Search for the cell housing the specified text and yield its (X, Y) center coordinate. 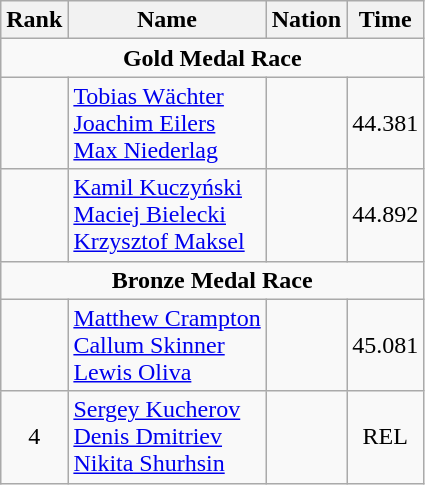
Kamil Kuczyński Maciej BieleckiKrzysztof Maksel (167, 215)
Name (167, 20)
45.081 (386, 345)
REL (386, 437)
44.892 (386, 215)
Time (386, 20)
Nation (306, 20)
4 (34, 437)
Rank (34, 20)
Matthew Crampton Callum SkinnerLewis Oliva (167, 345)
Gold Medal Race (212, 58)
Sergey Kucherov Denis DmitrievNikita Shurhsin (167, 437)
Bronze Medal Race (212, 280)
Tobias Wächter Joachim EilersMax Niederlag (167, 123)
44.381 (386, 123)
